Locate the cell with the specified text and output its [x, y] center coordinate. 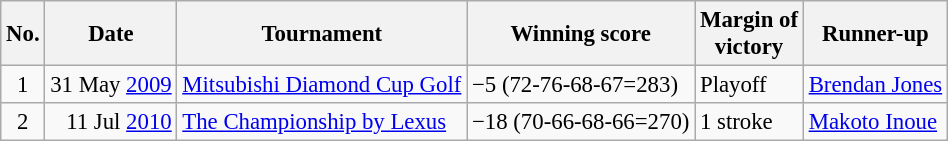
Runner-up [875, 34]
Makoto Inoue [875, 122]
Playoff [750, 85]
11 Jul 2010 [111, 122]
2 [23, 122]
Mitsubishi Diamond Cup Golf [322, 85]
31 May 2009 [111, 85]
Winning score [581, 34]
−18 (70-66-68-66=270) [581, 122]
Tournament [322, 34]
Date [111, 34]
−5 (72-76-68-67=283) [581, 85]
1 stroke [750, 122]
No. [23, 34]
1 [23, 85]
Brendan Jones [875, 85]
The Championship by Lexus [322, 122]
Margin ofvictory [750, 34]
